Return the [X, Y] coordinate for the center point of the cell that contains the specified text.  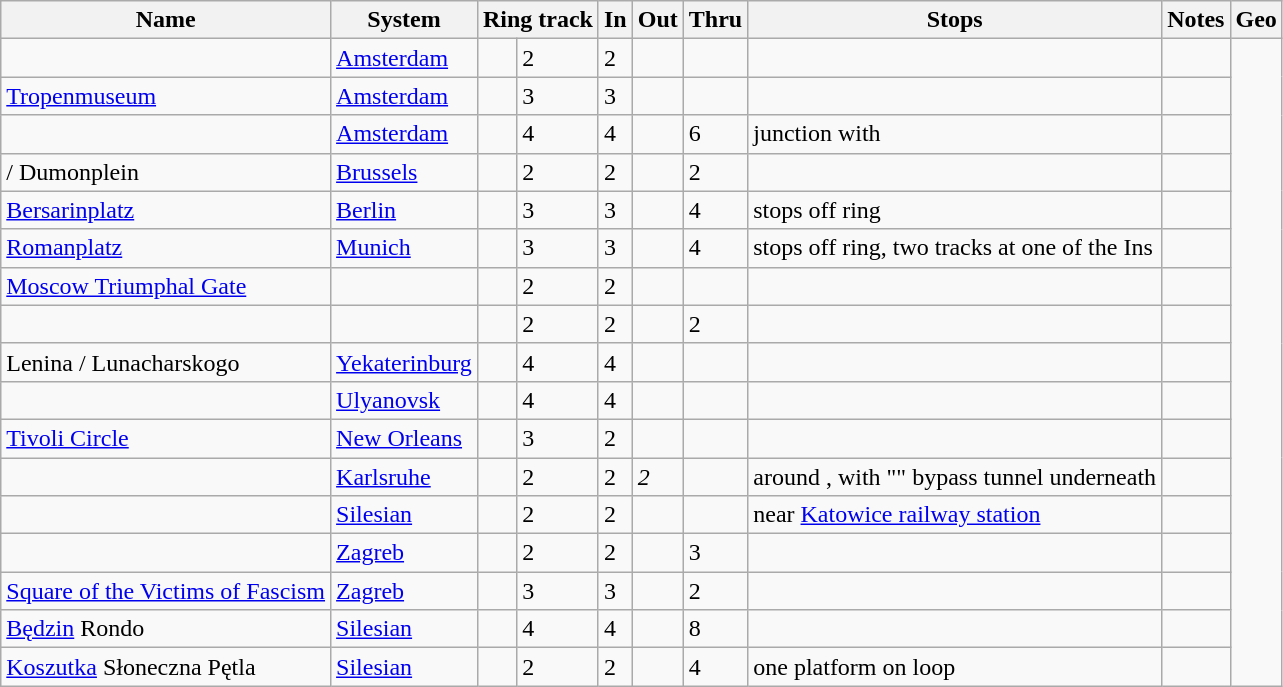
Yekaterinburg [404, 362]
stops off ring, two tracks at one of the Ins [955, 248]
New Orleans [404, 438]
Moscow Triumphal Gate [166, 286]
Bersarinplatz [166, 210]
Karlsruhe [404, 477]
In [615, 20]
Square of the Victims of Fascism [166, 591]
/ Dumonplein [166, 172]
Berlin [404, 210]
Geo [1256, 20]
8 [715, 629]
junction with [955, 134]
Munich [404, 248]
6 [715, 134]
Będzin Rondo [166, 629]
Romanplatz [166, 248]
one platform on loop [955, 667]
stops off ring [955, 210]
Tropenmuseum [166, 96]
System [404, 20]
Out [658, 20]
Stops [955, 20]
Name [166, 20]
Lenina / Lunacharskogo [166, 362]
Thru [715, 20]
near Katowice railway station [955, 515]
around , with "" bypass tunnel underneath [955, 477]
Ring track [538, 20]
Notes [1196, 20]
Tivoli Circle [166, 438]
Brussels [404, 172]
Koszutka Słoneczna Pętla [166, 667]
Ulyanovsk [404, 400]
